Capture the cell that displays the provided text and extract its [X, Y] central coordinate. 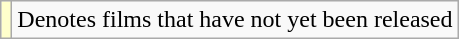
Denotes films that have not yet been released [235, 20]
